Return [X, Y] of the center of cell containing provided text 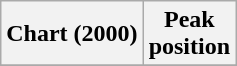
Chart (2000) [72, 34]
Peakposition [189, 34]
